Capture the cell that displays the provided text and extract its (x, y) central coordinate. 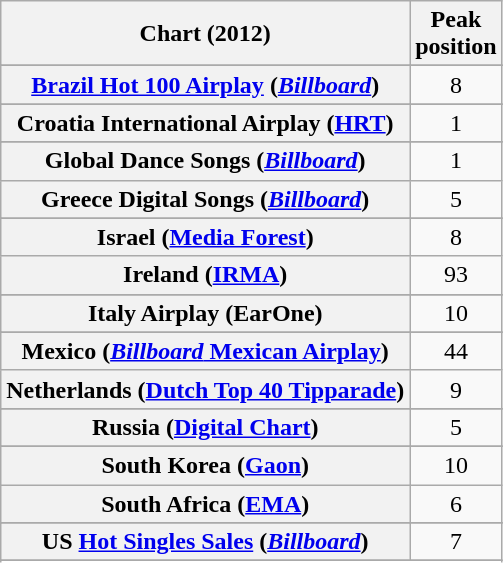
Croatia International Airplay (HRT) (206, 123)
South Africa (EMA) (206, 503)
Italy Airplay (EarOne) (206, 313)
44 (456, 351)
US Hot Singles Sales (Billboard) (206, 542)
Netherlands (Dutch Top 40 Tipparade) (206, 389)
7 (456, 542)
93 (456, 275)
South Korea (Gaon) (206, 465)
Chart (2012) (206, 34)
Russia (Digital Chart) (206, 427)
Brazil Hot 100 Airplay (Billboard) (206, 85)
9 (456, 389)
Ireland (IRMA) (206, 275)
Peakposition (456, 34)
Mexico (Billboard Mexican Airplay) (206, 351)
6 (456, 503)
Greece Digital Songs (Billboard) (206, 199)
Israel (Media Forest) (206, 237)
Global Dance Songs (Billboard) (206, 161)
